Identify which cell holds the provided text, then report its (X, Y) central coordinate. 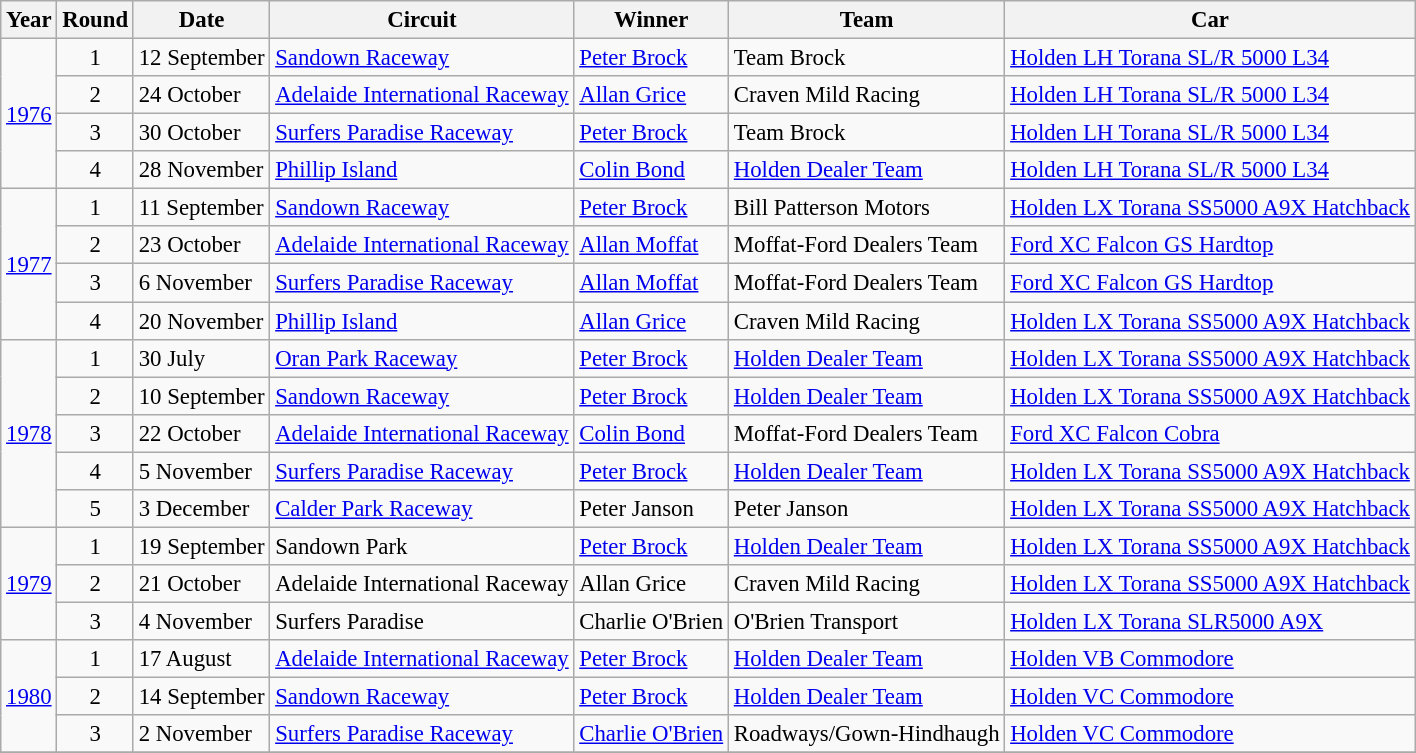
1979 (29, 584)
1977 (29, 264)
5 (95, 509)
Holden VB Commodore (1210, 659)
1978 (29, 433)
5 November (201, 471)
12 September (201, 58)
Sandown Park (422, 546)
30 October (201, 133)
Round (95, 20)
Car (1210, 20)
30 July (201, 358)
Date (201, 20)
24 October (201, 95)
Circuit (422, 20)
Year (29, 20)
1980 (29, 696)
Team (866, 20)
22 October (201, 433)
O'Brien Transport (866, 621)
11 September (201, 208)
1976 (29, 114)
14 September (201, 697)
19 September (201, 546)
23 October (201, 245)
Holden LX Torana SLR5000 A9X (1210, 621)
10 September (201, 396)
Oran Park Raceway (422, 358)
Surfers Paradise (422, 621)
Ford XC Falcon Cobra (1210, 433)
6 November (201, 283)
3 December (201, 509)
Bill Patterson Motors (866, 208)
20 November (201, 321)
21 October (201, 584)
28 November (201, 170)
2 November (201, 734)
Winner (652, 20)
Roadways/Gown-Hindhaugh (866, 734)
17 August (201, 659)
4 November (201, 621)
Calder Park Raceway (422, 509)
